Detect which cell encompasses the target text, then output its [X, Y] center coordinate. 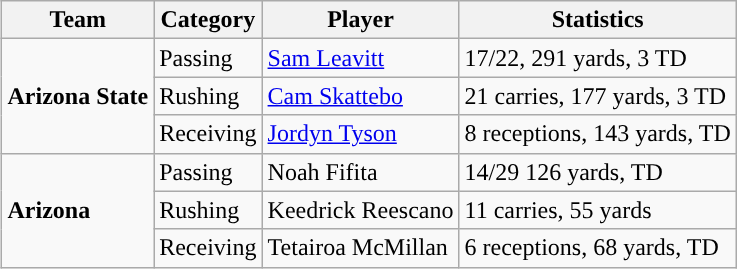
Statistics [598, 20]
11 carries, 55 yards [598, 210]
Cam Skattebo [360, 96]
Tetairoa McMillan [360, 248]
Arizona State [78, 96]
Player [360, 20]
21 carries, 177 yards, 3 TD [598, 96]
Arizona [78, 210]
Jordyn Tyson [360, 134]
17/22, 291 yards, 3 TD [598, 58]
Noah Fifita [360, 172]
Category [208, 20]
Keedrick Reescano [360, 210]
8 receptions, 143 yards, TD [598, 134]
6 receptions, 68 yards, TD [598, 248]
14/29 126 yards, TD [598, 172]
Sam Leavitt [360, 58]
Team [78, 20]
